Scan for the cell matching the given text and deliver its [X, Y] coordinate at center. 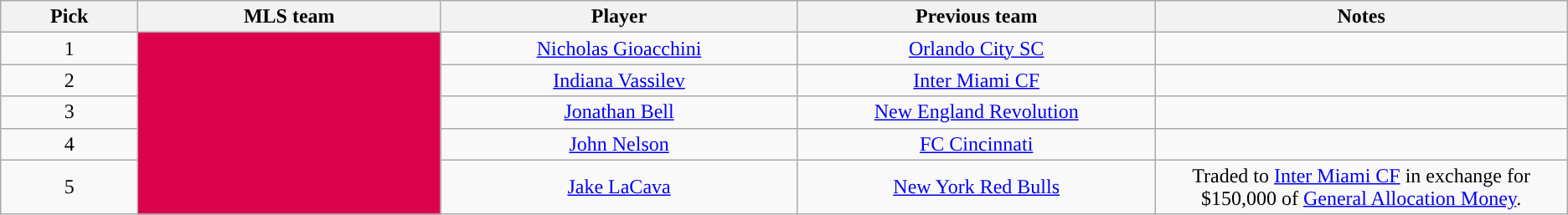
MLS team [290, 17]
Orlando City SC [977, 49]
New England Revolution [977, 112]
New York Red Bulls [977, 187]
Inter Miami CF [977, 80]
Previous team [977, 17]
1 [70, 49]
Player [620, 17]
FC Cincinnati [977, 144]
3 [70, 112]
John Nelson [620, 144]
Notes [1361, 17]
4 [70, 144]
2 [70, 80]
Pick [70, 17]
5 [70, 187]
Nicholas Gioacchini [620, 49]
Indiana Vassilev [620, 80]
Jake LaCava [620, 187]
Jonathan Bell [620, 112]
Traded to Inter Miami CF in exchange for $150,000 of General Allocation Money. [1361, 187]
